Detect which cell encompasses the target text, then output its (x, y) center coordinate. 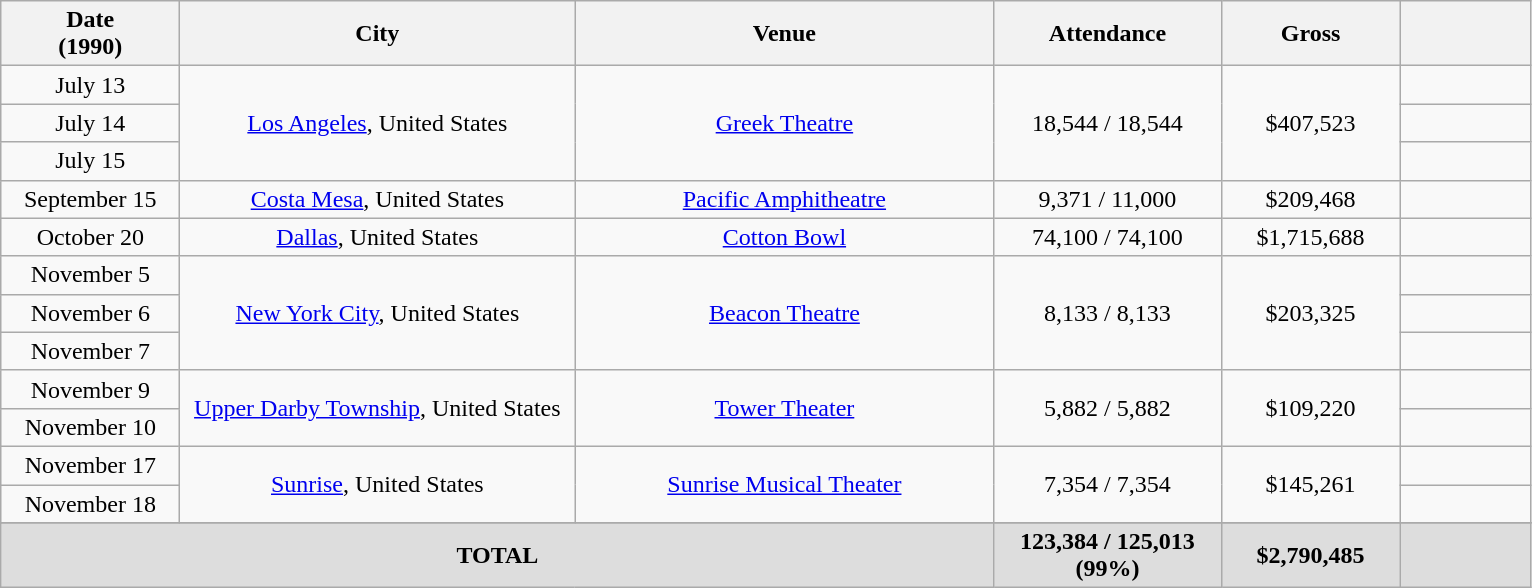
Upper Darby Township, United States (378, 408)
Greek Theatre (784, 123)
Beacon Theatre (784, 313)
$209,468 (1310, 199)
7,354 / 7,354 (1108, 484)
November 5 (90, 275)
TOTAL (498, 556)
New York City, United States (378, 313)
July 15 (90, 161)
8,133 / 8,133 (1108, 313)
Pacific Amphitheatre (784, 199)
$203,325 (1310, 313)
October 20 (90, 237)
Dallas, United States (378, 237)
Date(1990) (90, 34)
74,100 / 74,100 (1108, 237)
Venue (784, 34)
November 6 (90, 313)
$407,523 (1310, 123)
$2,790,485 (1310, 556)
November 7 (90, 351)
5,882 / 5,882 (1108, 408)
Sunrise Musical Theater (784, 484)
123,384 / 125,013 (99%) (1108, 556)
$1,715,688 (1310, 237)
November 18 (90, 503)
9,371 / 11,000 (1108, 199)
Sunrise, United States (378, 484)
Costa Mesa, United States (378, 199)
Tower Theater (784, 408)
18,544 / 18,544 (1108, 123)
Cotton Bowl (784, 237)
July 13 (90, 85)
November 17 (90, 465)
City (378, 34)
$145,261 (1310, 484)
Attendance (1108, 34)
Gross (1310, 34)
July 14 (90, 123)
November 10 (90, 427)
September 15 (90, 199)
November 9 (90, 389)
Los Angeles, United States (378, 123)
$109,220 (1310, 408)
